Extract the [x, y] coordinate from the center of the cell holding the provided text.  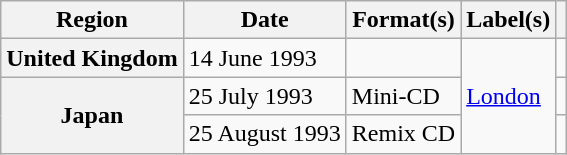
Japan [92, 115]
United Kingdom [92, 58]
Date [264, 20]
Mini-CD [403, 96]
25 July 1993 [264, 96]
Region [92, 20]
Format(s) [403, 20]
Label(s) [508, 20]
14 June 1993 [264, 58]
25 August 1993 [264, 134]
London [508, 96]
Remix CD [403, 134]
